Capture the cell that displays the provided text and extract its [x, y] central coordinate. 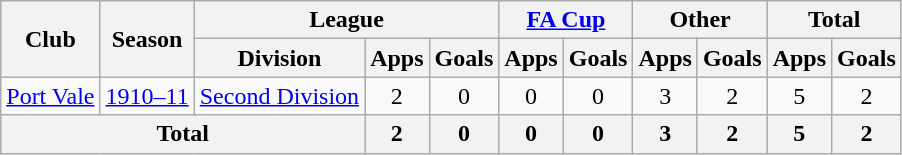
Port Vale [50, 96]
Division [279, 58]
Club [50, 39]
Second Division [279, 96]
Season [147, 39]
FA Cup [566, 20]
League [346, 20]
Other [700, 20]
1910–11 [147, 96]
